Output the (X, Y) coordinate of the center of the cell containing the given text.  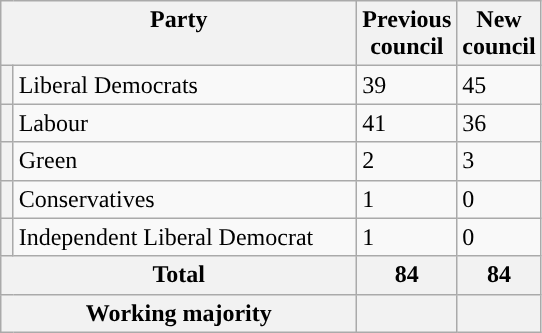
Liberal Democrats (185, 85)
39 (407, 85)
Conservatives (185, 199)
41 (407, 123)
Previous council (407, 34)
45 (499, 85)
New council (499, 34)
2 (407, 161)
Party (179, 34)
36 (499, 123)
Independent Liberal Democrat (185, 237)
Labour (185, 123)
3 (499, 161)
Working majority (179, 313)
Total (179, 275)
Green (185, 161)
